Output the (X, Y) coordinate of the center of the cell containing the given text.  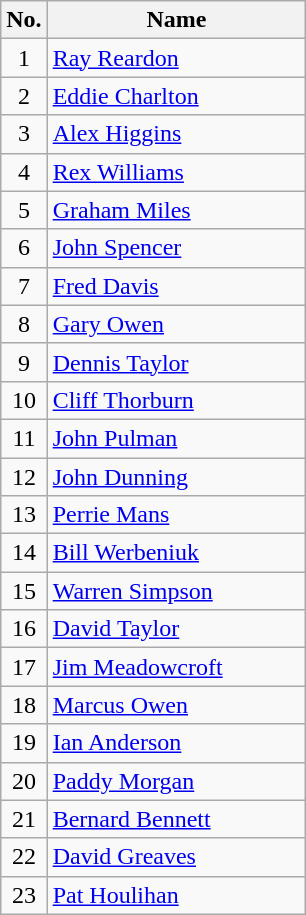
Dennis Taylor (176, 362)
Bernard Bennett (176, 819)
Fred Davis (176, 286)
3 (24, 134)
18 (24, 705)
John Spencer (176, 248)
1 (24, 58)
11 (24, 438)
21 (24, 819)
Cliff Thorburn (176, 400)
Graham Miles (176, 210)
Ray Reardon (176, 58)
20 (24, 781)
Gary Owen (176, 324)
David Taylor (176, 629)
6 (24, 248)
Ian Anderson (176, 743)
15 (24, 591)
Pat Houlihan (176, 895)
Rex Williams (176, 172)
13 (24, 515)
Bill Werbeniuk (176, 553)
22 (24, 857)
16 (24, 629)
14 (24, 553)
23 (24, 895)
12 (24, 477)
8 (24, 324)
Name (176, 20)
No. (24, 20)
Paddy Morgan (176, 781)
Perrie Mans (176, 515)
David Greaves (176, 857)
Jim Meadowcroft (176, 667)
John Dunning (176, 477)
Eddie Charlton (176, 96)
Warren Simpson (176, 591)
7 (24, 286)
Marcus Owen (176, 705)
Alex Higgins (176, 134)
5 (24, 210)
10 (24, 400)
4 (24, 172)
17 (24, 667)
2 (24, 96)
9 (24, 362)
19 (24, 743)
John Pulman (176, 438)
